Find where the given text appears and provide that cell's center as [X, Y] coordinate. 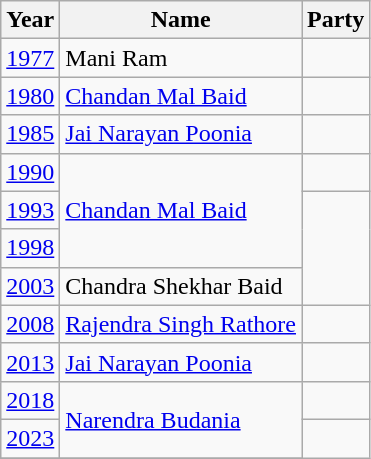
2008 [30, 324]
2013 [30, 362]
1985 [30, 134]
Rajendra Singh Rathore [181, 324]
Chandra Shekhar Baid [181, 286]
Party [336, 20]
Year [30, 20]
1990 [30, 172]
1998 [30, 248]
1977 [30, 58]
1980 [30, 96]
2003 [30, 286]
Name [181, 20]
2018 [30, 400]
2023 [30, 438]
Narendra Budania [181, 419]
Mani Ram [181, 58]
1993 [30, 210]
